Output the (x, y) coordinate of the center of the cell containing the given text.  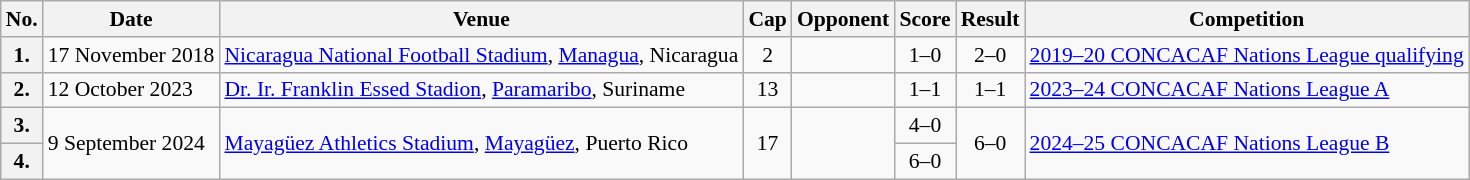
Result (990, 19)
Competition (1247, 19)
Venue (481, 19)
2 (768, 55)
Dr. Ir. Franklin Essed Stadion, Paramaribo, Suriname (481, 90)
2. (22, 90)
17 (768, 144)
2023–24 CONCACAF Nations League A (1247, 90)
Opponent (844, 19)
12 October 2023 (132, 90)
4–0 (924, 126)
2024–25 CONCACAF Nations League B (1247, 144)
Mayagüez Athletics Stadium, Mayagüez, Puerto Rico (481, 144)
13 (768, 90)
2–0 (990, 55)
Cap (768, 19)
9 September 2024 (132, 144)
4. (22, 162)
2019–20 CONCACAF Nations League qualifying (1247, 55)
1–0 (924, 55)
Date (132, 19)
17 November 2018 (132, 55)
Nicaragua National Football Stadium, Managua, Nicaragua (481, 55)
1. (22, 55)
No. (22, 19)
3. (22, 126)
Score (924, 19)
